Pinpoint the cell where the given text exists, returning its (x, y) midpoint coordinate. 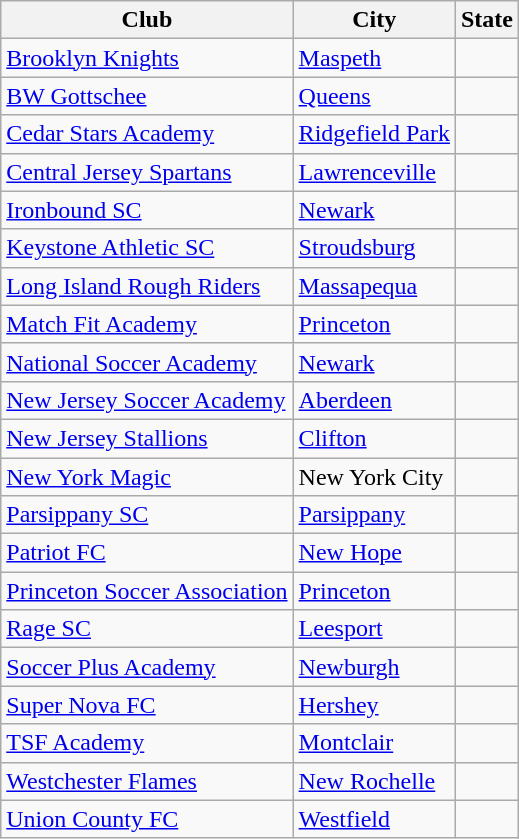
Stroudsburg (374, 248)
New Jersey Soccer Academy (147, 400)
Club (147, 20)
Leesport (374, 629)
New Jersey Stallions (147, 438)
BW Gottschee (147, 96)
Cedar Stars Academy (147, 134)
Westchester Flames (147, 781)
Match Fit Academy (147, 324)
Clifton (374, 438)
Soccer Plus Academy (147, 667)
Westfield (374, 819)
Massapequa (374, 286)
State (486, 20)
Brooklyn Knights (147, 58)
Central Jersey Spartans (147, 172)
Queens (374, 96)
Parsippany (374, 515)
Princeton Soccer Association (147, 591)
City (374, 20)
Montclair (374, 743)
Parsippany SC (147, 515)
Lawrenceville (374, 172)
Keystone Athletic SC (147, 248)
Ridgefield Park (374, 134)
TSF Academy (147, 743)
Long Island Rough Riders (147, 286)
New Rochelle (374, 781)
Union County FC (147, 819)
Ironbound SC (147, 210)
Super Nova FC (147, 705)
Newburgh (374, 667)
Aberdeen (374, 400)
New York Magic (147, 477)
Patriot FC (147, 553)
National Soccer Academy (147, 362)
Rage SC (147, 629)
Maspeth (374, 58)
Hershey (374, 705)
New York City (374, 477)
New Hope (374, 553)
